Determine the (x, y) coordinate at the center of the cell enclosing the given text.  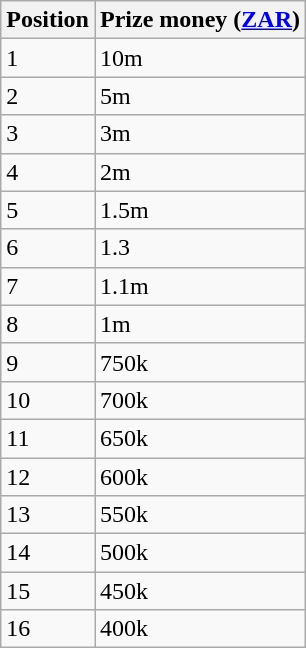
1.1m (200, 286)
3m (200, 134)
500k (200, 553)
1.5m (200, 210)
15 (48, 591)
13 (48, 515)
4 (48, 172)
12 (48, 477)
400k (200, 629)
11 (48, 438)
7 (48, 286)
10m (200, 58)
550k (200, 515)
650k (200, 438)
10 (48, 400)
5m (200, 96)
2m (200, 172)
Prize money (ZAR) (200, 20)
6 (48, 248)
14 (48, 553)
1m (200, 324)
1 (48, 58)
600k (200, 477)
450k (200, 591)
2 (48, 96)
Position (48, 20)
8 (48, 324)
16 (48, 629)
1.3 (200, 248)
750k (200, 362)
5 (48, 210)
9 (48, 362)
700k (200, 400)
3 (48, 134)
